Locate the cell with the specified text and output its [x, y] center coordinate. 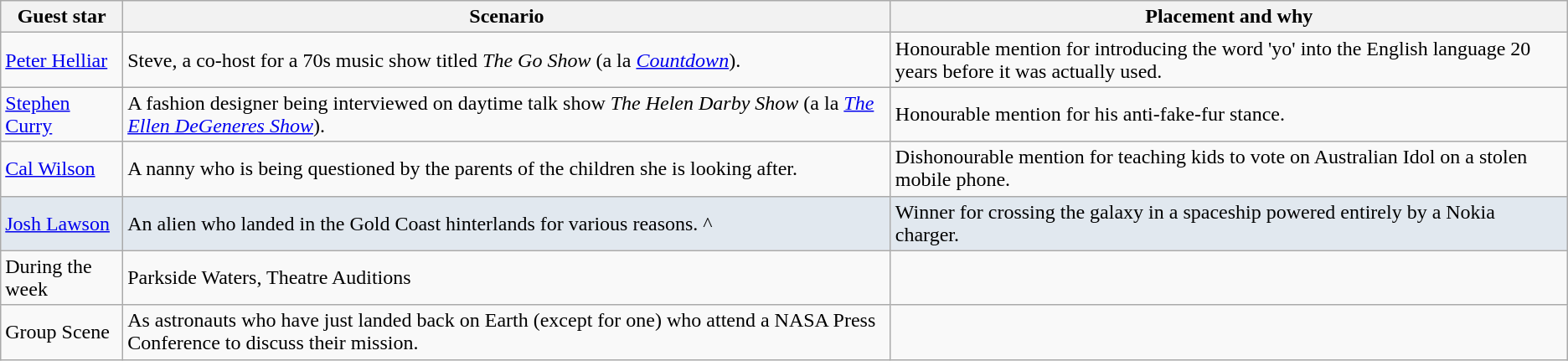
During the week [62, 278]
Scenario [508, 17]
Steve, a co-host for a 70s music show titled The Go Show (a la Countdown). [508, 60]
Peter Helliar [62, 60]
Group Scene [62, 332]
Guest star [62, 17]
Parkside Waters, Theatre Auditions [508, 278]
Cal Wilson [62, 169]
Dishonourable mention for teaching kids to vote on Australian Idol on a stolen mobile phone. [1229, 169]
Placement and why [1229, 17]
Josh Lawson [62, 223]
A nanny who is being questioned by the parents of the children she is looking after. [508, 169]
Honourable mention for his anti-fake-fur stance. [1229, 114]
A fashion designer being interviewed on daytime talk show The Helen Darby Show (a la The Ellen DeGeneres Show). [508, 114]
Honourable mention for introducing the word 'yo' into the English language 20 years before it was actually used. [1229, 60]
An alien who landed in the Gold Coast hinterlands for various reasons. ^ [508, 223]
Stephen Curry [62, 114]
Winner for crossing the galaxy in a spaceship powered entirely by a Nokia charger. [1229, 223]
As astronauts who have just landed back on Earth (except for one) who attend a NASA Press Conference to discuss their mission. [508, 332]
